Search for the cell housing the specified text and yield its (X, Y) center coordinate. 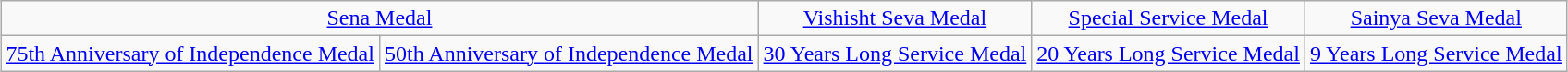
20 Years Long Service Medal (1169, 54)
30 Years Long Service Medal (895, 54)
Vishisht Seva Medal (895, 18)
9 Years Long Service Medal (1436, 54)
Sainya Seva Medal (1436, 18)
50th Anniversary of Independence Medal (569, 54)
Sena Medal (379, 18)
Special Service Medal (1169, 18)
75th Anniversary of Independence Medal (190, 54)
